Extract the (x, y) coordinate from the center of the cell holding the provided text.  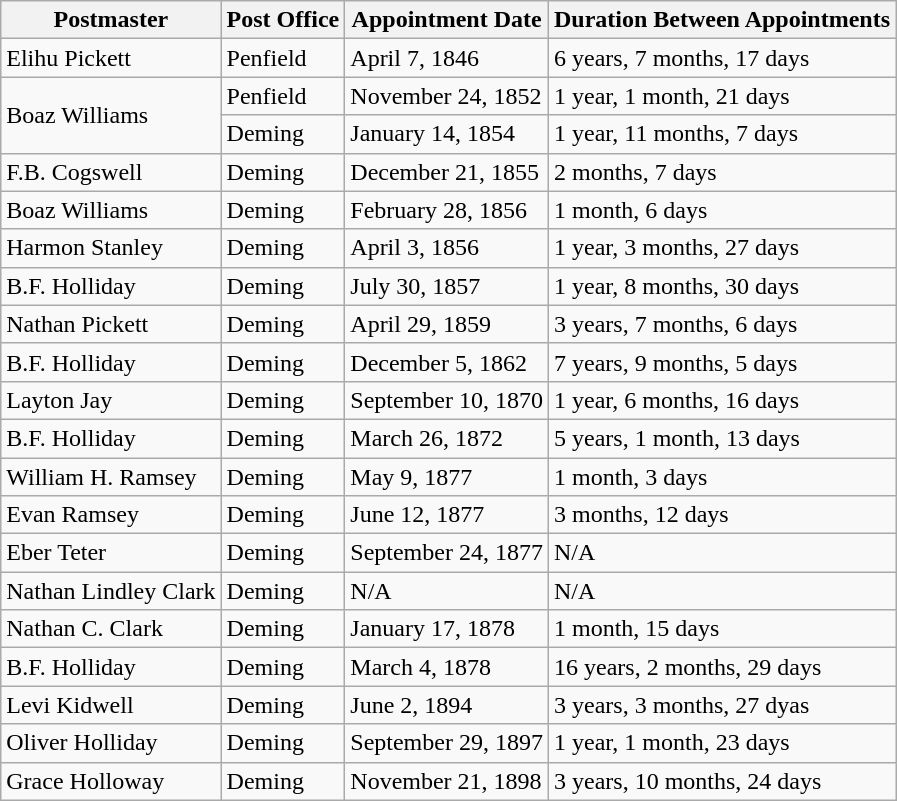
6 years, 7 months, 17 days (722, 58)
1 year, 1 month, 23 days (722, 743)
September 10, 1870 (447, 400)
Nathan C. Clark (111, 629)
Postmaster (111, 20)
Levi Kidwell (111, 705)
1 year, 11 months, 7 days (722, 134)
F.B. Cogswell (111, 172)
April 3, 1856 (447, 248)
Duration Between Appointments (722, 20)
1 month, 3 days (722, 477)
3 years, 3 months, 27 dyas (722, 705)
1 year, 3 months, 27 days (722, 248)
3 years, 10 months, 24 days (722, 781)
March 4, 1878 (447, 667)
7 years, 9 months, 5 days (722, 362)
January 14, 1854 (447, 134)
Evan Ramsey (111, 515)
March 26, 1872 (447, 438)
3 years, 7 months, 6 days (722, 324)
1 year, 1 month, 21 days (722, 96)
December 21, 1855 (447, 172)
1 year, 6 months, 16 days (722, 400)
November 24, 1852 (447, 96)
Oliver Holliday (111, 743)
5 years, 1 month, 13 days (722, 438)
Post Office (283, 20)
Nathan Pickett (111, 324)
September 24, 1877 (447, 553)
June 12, 1877 (447, 515)
Layton Jay (111, 400)
Appointment Date (447, 20)
Harmon Stanley (111, 248)
June 2, 1894 (447, 705)
November 21, 1898 (447, 781)
May 9, 1877 (447, 477)
January 17, 1878 (447, 629)
1 year, 8 months, 30 days (722, 286)
1 month, 15 days (722, 629)
April 7, 1846 (447, 58)
1 month, 6 days (722, 210)
16 years, 2 months, 29 days (722, 667)
William H. Ramsey (111, 477)
Grace Holloway (111, 781)
September 29, 1897 (447, 743)
3 months, 12 days (722, 515)
July 30, 1857 (447, 286)
2 months, 7 days (722, 172)
Nathan Lindley Clark (111, 591)
December 5, 1862 (447, 362)
February 28, 1856 (447, 210)
Eber Teter (111, 553)
Elihu Pickett (111, 58)
April 29, 1859 (447, 324)
